Capture the cell that displays the provided text and extract its (x, y) central coordinate. 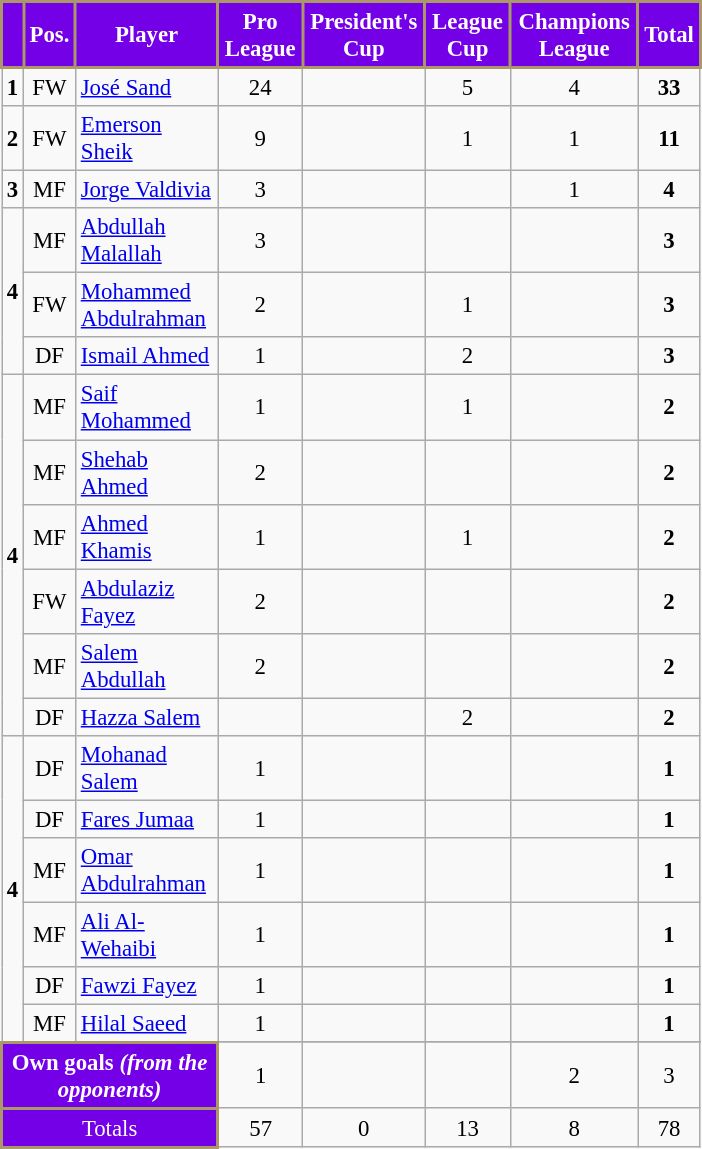
Abdullah Malallah (146, 240)
Mohammed Abdulrahman (146, 306)
0 (364, 1128)
Player (146, 35)
5 (468, 87)
Emerson Sheik (146, 138)
Ismail Ahmed (146, 357)
33 (669, 87)
Fawzi Fayez (146, 986)
Fares Jumaa (146, 819)
Shehab Ahmed (146, 472)
Total (669, 35)
José Sand (146, 87)
Ahmed Khamis (146, 536)
Jorge Valdivia (146, 190)
9 (260, 138)
13 (468, 1128)
Pro League (260, 35)
11 (669, 138)
Abdulaziz Fayez (146, 602)
24 (260, 87)
Hazza Salem (146, 717)
League Cup (468, 35)
Ali Al-Wehaibi (146, 934)
Saif Mohammed (146, 408)
Omar Abdulrahman (146, 870)
Salem Abdullah (146, 666)
Totals (110, 1128)
57 (260, 1128)
78 (669, 1128)
8 (574, 1128)
President's Cup (364, 35)
Champions League (574, 35)
Own goals (from the opponents) (110, 1075)
Mohanad Salem (146, 768)
Pos. (49, 35)
Hilal Saeed (146, 1024)
